Capture the cell that displays the provided text and extract its [x, y] central coordinate. 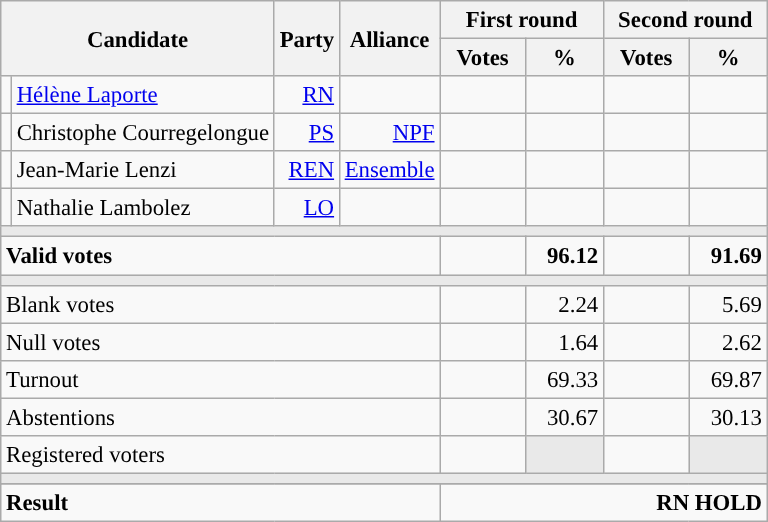
Nathalie Lambolez [142, 208]
Ensemble [389, 170]
Abstentions [220, 417]
PS [306, 133]
69.33 [564, 379]
2.24 [564, 304]
NPF [389, 133]
96.12 [564, 256]
Christophe Courregelongue [142, 133]
Jean-Marie Lenzi [142, 170]
Second round [685, 20]
1.64 [564, 342]
Blank votes [220, 304]
Null votes [220, 342]
Turnout [220, 379]
2.62 [728, 342]
Valid votes [220, 256]
Hélène Laporte [142, 95]
Registered voters [220, 455]
30.13 [728, 417]
Result [220, 503]
RN [306, 95]
Candidate [138, 38]
30.67 [564, 417]
RN HOLD [604, 503]
First round [522, 20]
69.87 [728, 379]
5.69 [728, 304]
Alliance [389, 38]
LO [306, 208]
REN [306, 170]
91.69 [728, 256]
Party [306, 38]
